Search for the cell housing the specified text and yield its (x, y) center coordinate. 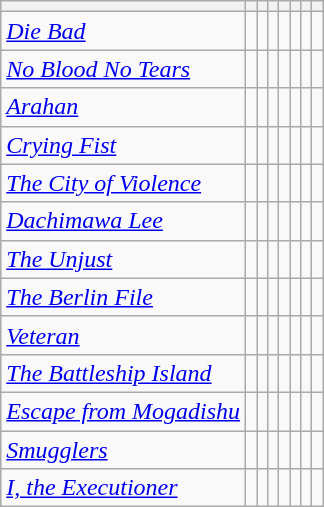
Escape from Mogadishu (124, 411)
The City of Violence (124, 183)
The Unjust (124, 259)
Die Bad (124, 31)
No Blood No Tears (124, 69)
The Berlin File (124, 297)
Smugglers (124, 449)
Crying Fist (124, 145)
The Battleship Island (124, 373)
Dachimawa Lee (124, 221)
Arahan (124, 107)
Veteran (124, 335)
I, the Executioner (124, 488)
